Extract the (X, Y) coordinate from the center of the cell holding the provided text.  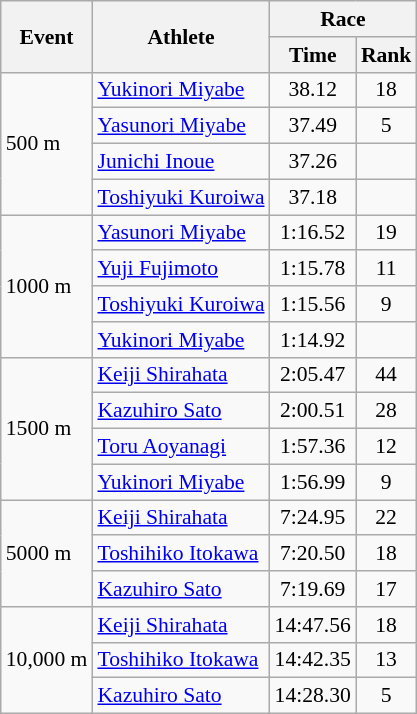
1000 m (47, 286)
Event (47, 36)
1:16.52 (313, 233)
13 (386, 660)
19 (386, 233)
38.12 (313, 90)
1:15.78 (313, 269)
14:42.35 (313, 660)
Time (313, 55)
Athlete (180, 36)
Race (344, 19)
11 (386, 269)
37.18 (313, 197)
1:14.92 (313, 340)
1:56.99 (313, 482)
28 (386, 411)
7:24.95 (313, 518)
500 m (47, 143)
2:00.51 (313, 411)
14:28.30 (313, 696)
22 (386, 518)
7:20.50 (313, 554)
14:47.56 (313, 625)
12 (386, 447)
Yuji Fujimoto (180, 269)
7:19.69 (313, 589)
10,000 m (47, 660)
17 (386, 589)
37.26 (313, 162)
Junichi Inoue (180, 162)
1:57.36 (313, 447)
37.49 (313, 126)
5000 m (47, 554)
Toru Aoyanagi (180, 447)
2:05.47 (313, 375)
1:15.56 (313, 304)
1500 m (47, 428)
Rank (386, 55)
44 (386, 375)
